Identify which cell holds the provided text, then report its [x, y] central coordinate. 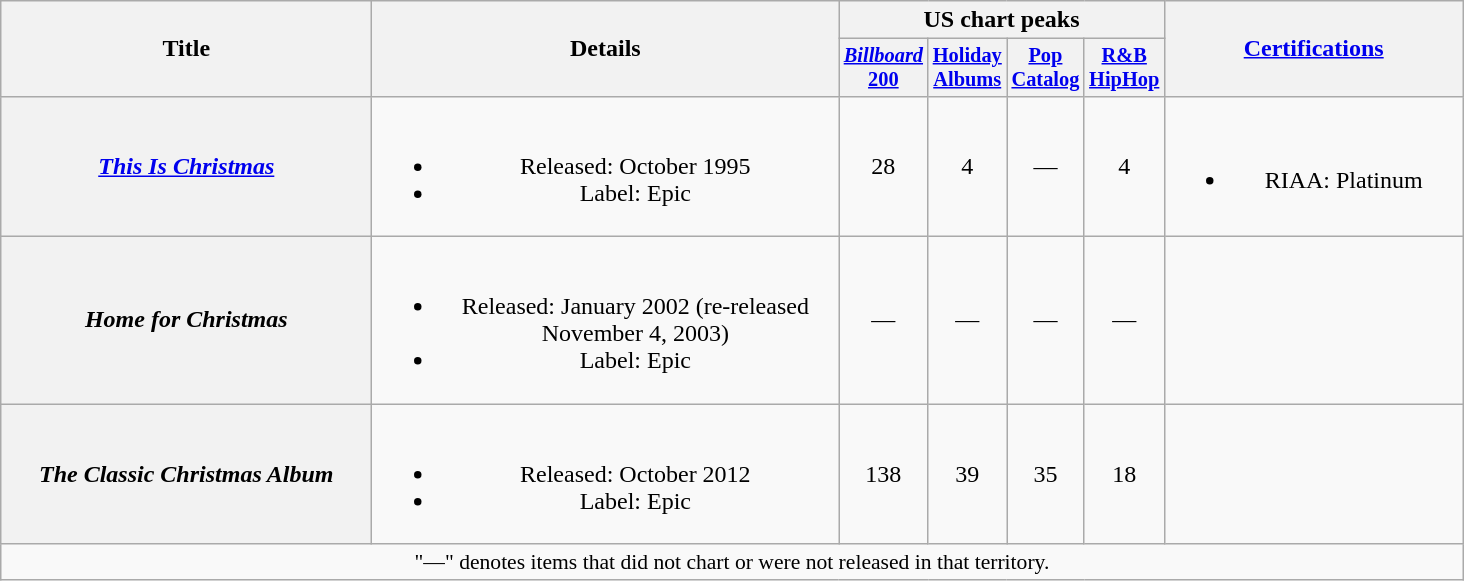
R&BHipHop [1124, 68]
Details [606, 49]
PopCatalog [1046, 68]
138 [884, 474]
The Classic Christmas Album [186, 474]
Home for Christmas [186, 320]
Released: October 1995Label: Epic [606, 166]
35 [1046, 474]
This Is Christmas [186, 166]
39 [968, 474]
Released: October 2012Label: Epic [606, 474]
Billboard200 [884, 68]
"—" denotes items that did not chart or were not released in that territory. [732, 562]
US chart peaks [1002, 20]
HolidayAlbums [968, 68]
RIAA: Platinum [1314, 166]
Certifications [1314, 49]
Released: January 2002 (re-released November 4, 2003)Label: Epic [606, 320]
Title [186, 49]
18 [1124, 474]
28 [884, 166]
